Detect which cell encompasses the target text, then output its (X, Y) center coordinate. 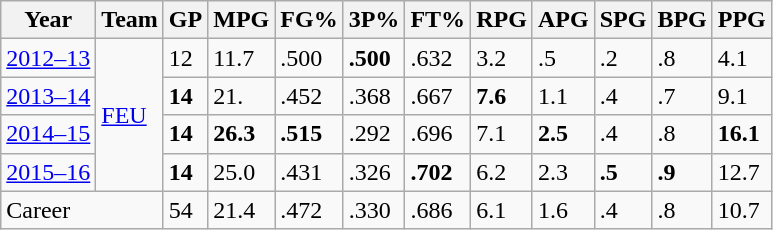
7.6 (502, 96)
Team (130, 20)
2015–16 (48, 172)
FG% (309, 20)
FEU (130, 115)
.696 (438, 134)
MPG (242, 20)
2013–14 (48, 96)
.472 (309, 210)
.9 (682, 172)
.368 (374, 96)
.7 (682, 96)
.452 (309, 96)
3.2 (502, 58)
.667 (438, 96)
21. (242, 96)
1.6 (563, 210)
.292 (374, 134)
21.4 (242, 210)
2.5 (563, 134)
1.1 (563, 96)
54 (185, 210)
26.3 (242, 134)
3P% (374, 20)
12.7 (742, 172)
PPG (742, 20)
GP (185, 20)
.431 (309, 172)
SPG (623, 20)
.632 (438, 58)
2012–13 (48, 58)
7.1 (502, 134)
FT% (438, 20)
.2 (623, 58)
25.0 (242, 172)
6.1 (502, 210)
9.1 (742, 96)
RPG (502, 20)
.330 (374, 210)
10.7 (742, 210)
.702 (438, 172)
12 (185, 58)
.326 (374, 172)
2014–15 (48, 134)
4.1 (742, 58)
Year (48, 20)
APG (563, 20)
Career (82, 210)
11.7 (242, 58)
16.1 (742, 134)
6.2 (502, 172)
2.3 (563, 172)
BPG (682, 20)
.686 (438, 210)
.515 (309, 134)
